Capture the cell that displays the provided text and extract its [x, y] central coordinate. 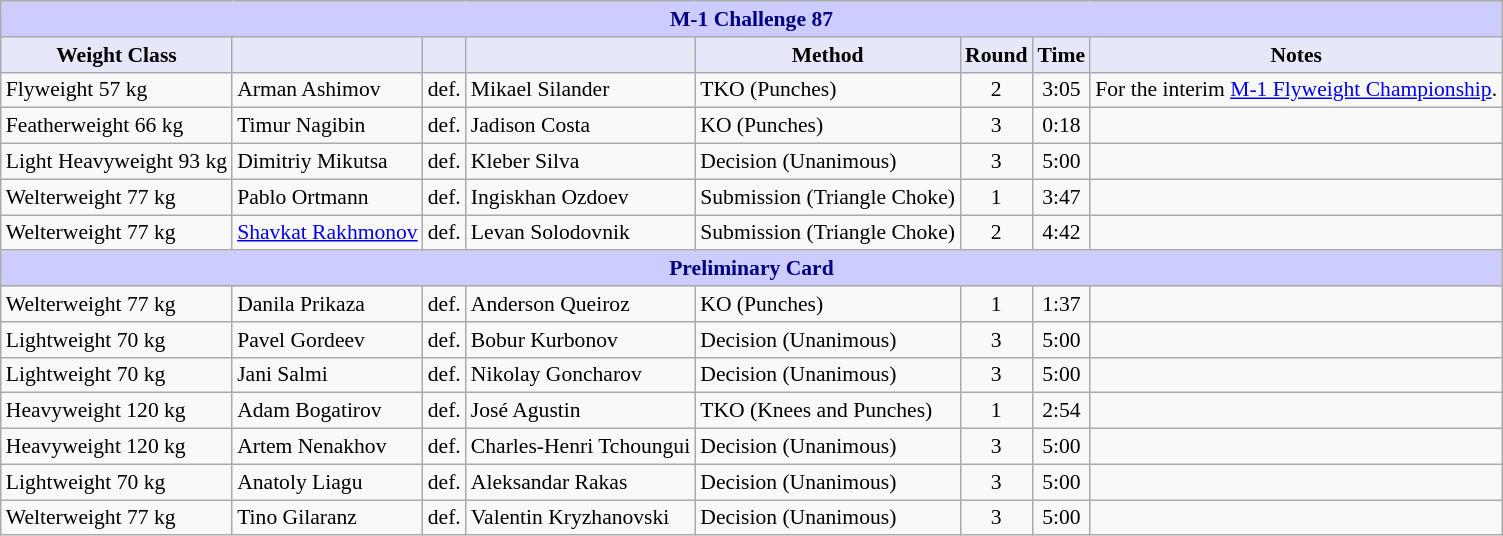
Round [996, 55]
M-1 Challenge 87 [752, 19]
José Agustin [580, 411]
Preliminary Card [752, 269]
Ingiskhan Ozdoev [580, 197]
Jadison Costa [580, 126]
2:54 [1062, 411]
Anderson Queiroz [580, 304]
Dimitriy Mikutsa [328, 162]
Shavkat Rakhmonov [328, 233]
Time [1062, 55]
For the interim M-1 Flyweight Championship. [1296, 90]
Bobur Kurbonov [580, 340]
Adam Bogatirov [328, 411]
Jani Salmi [328, 375]
3:47 [1062, 197]
TKO (Knees and Punches) [828, 411]
Tino Gilaranz [328, 518]
Nikolay Goncharov [580, 375]
Aleksandar Rakas [580, 482]
Charles-Henri Tchoungui [580, 447]
0:18 [1062, 126]
Flyweight 57 kg [116, 90]
Kleber Silva [580, 162]
Pavel Gordeev [328, 340]
Timur Nagibin [328, 126]
3:05 [1062, 90]
Arman Ashimov [328, 90]
Valentin Kryzhanovski [580, 518]
TKO (Punches) [828, 90]
Light Heavyweight 93 kg [116, 162]
4:42 [1062, 233]
Anatoly Liagu [328, 482]
Featherweight 66 kg [116, 126]
Artem Nenakhov [328, 447]
1:37 [1062, 304]
Pablo Ortmann [328, 197]
Weight Class [116, 55]
Method [828, 55]
Mikael Silander [580, 90]
Danila Prikaza [328, 304]
Levan Solodovnik [580, 233]
Notes [1296, 55]
